Output the [X, Y] coordinate of the center of the cell containing the given text.  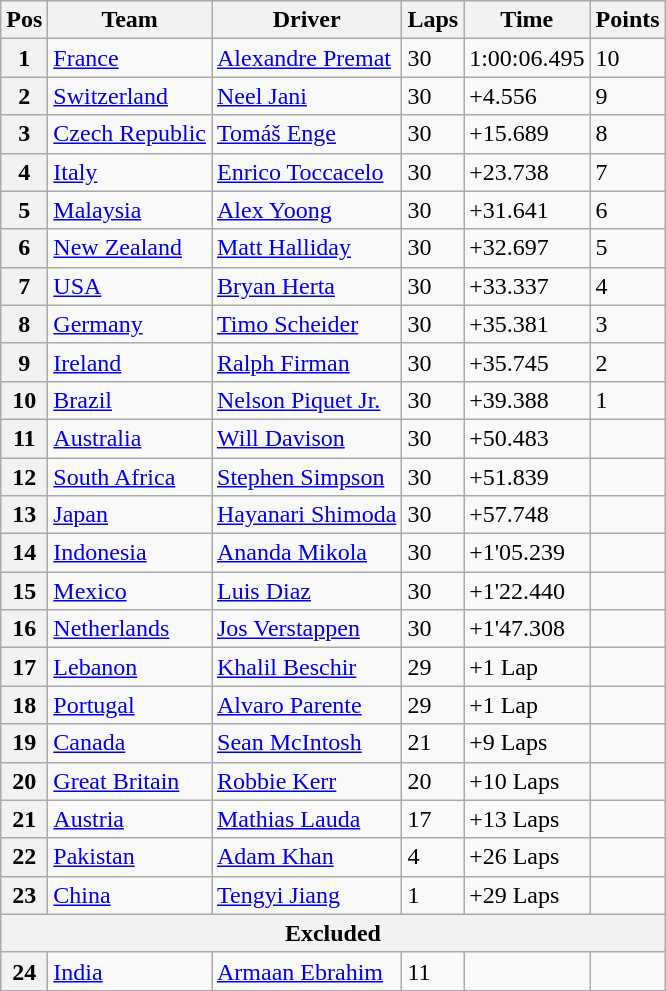
Neel Jani [307, 96]
Czech Republic [130, 134]
15 [24, 591]
+32.697 [527, 248]
South Africa [130, 477]
Ralph Firman [307, 362]
Canada [130, 743]
14 [24, 553]
+10 Laps [527, 781]
Hayanari Shimoda [307, 515]
+9 Laps [527, 743]
Laps [433, 20]
Timo Scheider [307, 324]
Netherlands [130, 629]
Indonesia [130, 553]
Nelson Piquet Jr. [307, 400]
France [130, 58]
Team [130, 20]
China [130, 895]
Alvaro Parente [307, 705]
+35.381 [527, 324]
+31.641 [527, 210]
16 [24, 629]
19 [24, 743]
Ireland [130, 362]
Brazil [130, 400]
Time [527, 20]
22 [24, 857]
18 [24, 705]
+4.556 [527, 96]
Switzerland [130, 96]
Germany [130, 324]
Luis Diaz [307, 591]
Bryan Herta [307, 286]
1:00:06.495 [527, 58]
12 [24, 477]
India [130, 971]
+29 Laps [527, 895]
Khalil Beschir [307, 667]
+1'22.440 [527, 591]
Tomáš Enge [307, 134]
Pakistan [130, 857]
Points [628, 20]
Adam Khan [307, 857]
Driver [307, 20]
Sean McIntosh [307, 743]
Pos [24, 20]
Mathias Lauda [307, 819]
Alex Yoong [307, 210]
Will Davison [307, 438]
Austria [130, 819]
USA [130, 286]
Italy [130, 172]
Alexandre Premat [307, 58]
Ananda Mikola [307, 553]
+1'05.239 [527, 553]
Armaan Ebrahim [307, 971]
Mexico [130, 591]
+26 Laps [527, 857]
Stephen Simpson [307, 477]
+1'47.308 [527, 629]
Lebanon [130, 667]
+23.738 [527, 172]
+57.748 [527, 515]
+39.388 [527, 400]
Malaysia [130, 210]
New Zealand [130, 248]
+33.337 [527, 286]
+13 Laps [527, 819]
24 [24, 971]
+50.483 [527, 438]
+35.745 [527, 362]
Australia [130, 438]
+51.839 [527, 477]
Matt Halliday [307, 248]
Great Britain [130, 781]
Robbie Kerr [307, 781]
Portugal [130, 705]
13 [24, 515]
Japan [130, 515]
Tengyi Jiang [307, 895]
Excluded [333, 933]
Jos Verstappen [307, 629]
+15.689 [527, 134]
Enrico Toccacelo [307, 172]
23 [24, 895]
